Search for the cell housing the specified text and yield its (x, y) center coordinate. 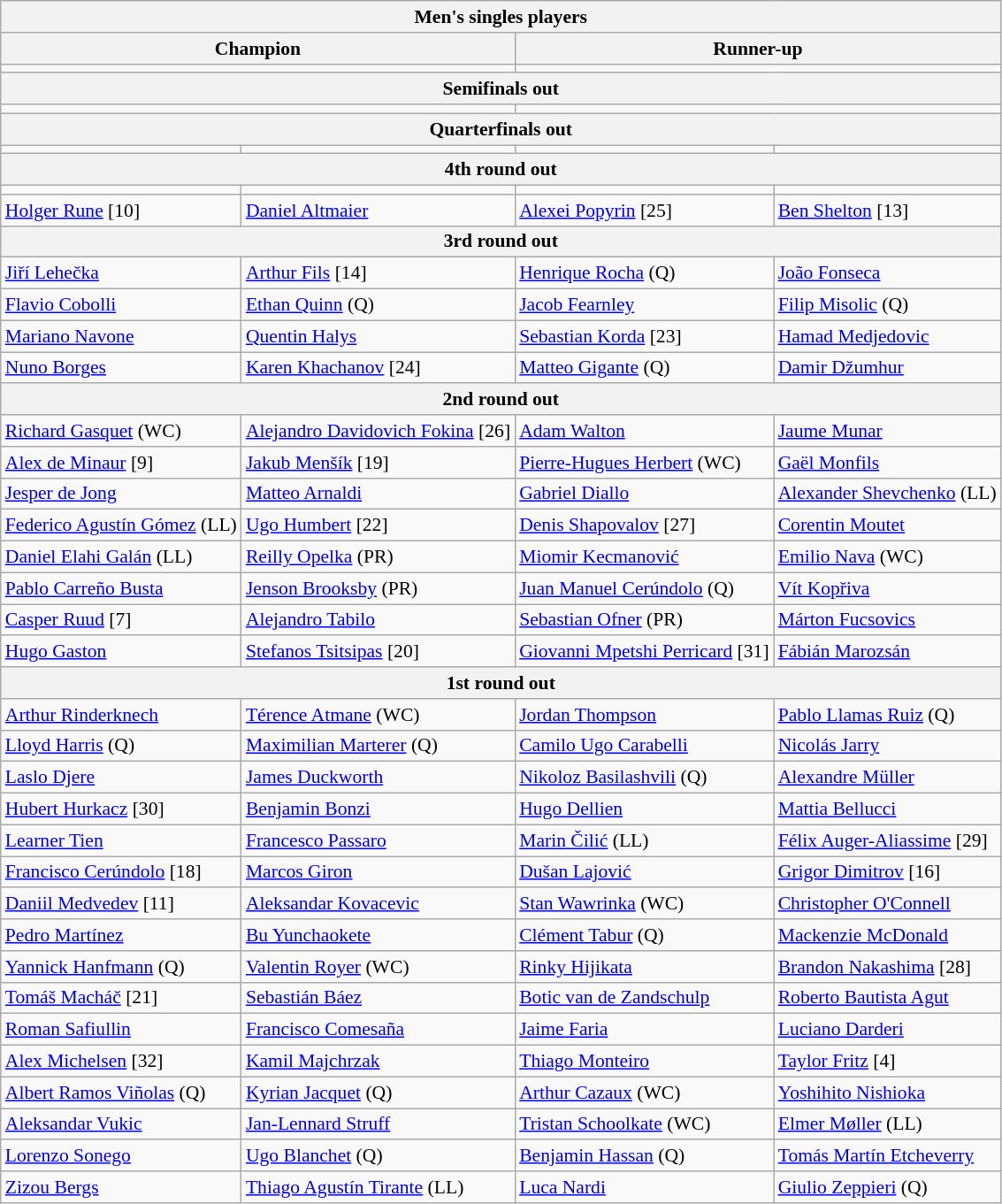
4th round out (501, 170)
Karen Khachanov [24] (379, 368)
Jakub Menšík [19] (379, 463)
Zizou Bergs (121, 1187)
João Fonseca (888, 273)
Arthur Fils [14] (379, 273)
Arthur Rinderknech (121, 715)
Arthur Cazaux (WC) (644, 1093)
Félix Auger-Aliassime [29] (888, 840)
Matteo Arnaldi (379, 494)
Marin Čilić (LL) (644, 840)
Tomás Martín Etcheverry (888, 1156)
Aleksandar Vukic (121, 1124)
Albert Ramos Viñolas (Q) (121, 1093)
Brandon Nakashima [28] (888, 967)
Casper Ruud [7] (121, 620)
Jiří Lehečka (121, 273)
Men's singles players (501, 17)
Runner-up (758, 49)
Emilio Nava (WC) (888, 557)
Hamad Medjedovic (888, 336)
Alexei Popyrin [25] (644, 211)
Vít Kopřiva (888, 588)
Pablo Llamas Ruiz (Q) (888, 715)
Elmer Møller (LL) (888, 1124)
Bu Yunchaokete (379, 935)
Jaime Faria (644, 1030)
Corentin Moutet (888, 525)
Christopher O'Connell (888, 904)
Champion (258, 49)
Ugo Humbert [22] (379, 525)
Alexandre Müller (888, 778)
Kamil Majchrzak (379, 1062)
Henrique Rocha (Q) (644, 273)
Térence Atmane (WC) (379, 715)
Botic van de Zandschulp (644, 998)
3rd round out (501, 242)
Taylor Fritz [4] (888, 1062)
Rinky Hijikata (644, 967)
Nikoloz Basilashvili (Q) (644, 778)
Alex Michelsen [32] (121, 1062)
Fábián Marozsán (888, 652)
Denis Shapovalov [27] (644, 525)
Grigor Dimitrov [16] (888, 872)
Pierre-Hugues Herbert (WC) (644, 463)
Sebastián Báez (379, 998)
Hubert Hurkacz [30] (121, 809)
Márton Fucsovics (888, 620)
Sebastian Ofner (PR) (644, 620)
Benjamin Bonzi (379, 809)
Miomir Kecmanović (644, 557)
Roman Safiullin (121, 1030)
Federico Agustín Gómez (LL) (121, 525)
Thiago Agustín Tirante (LL) (379, 1187)
Alejandro Davidovich Fokina [26] (379, 431)
Valentin Royer (WC) (379, 967)
Jenson Brooksby (PR) (379, 588)
Ethan Quinn (Q) (379, 305)
Jesper de Jong (121, 494)
Mariano Navone (121, 336)
Pedro Martínez (121, 935)
Reilly Opelka (PR) (379, 557)
Adam Walton (644, 431)
Daniel Elahi Galán (LL) (121, 557)
James Duckworth (379, 778)
Daniil Medvedev [11] (121, 904)
Kyrian Jacquet (Q) (379, 1093)
Filip Misolic (Q) (888, 305)
Hugo Dellien (644, 809)
Alejandro Tabilo (379, 620)
Learner Tien (121, 840)
Alexander Shevchenko (LL) (888, 494)
Marcos Giron (379, 872)
Jan-Lennard Struff (379, 1124)
Tristan Schoolkate (WC) (644, 1124)
Jordan Thompson (644, 715)
Jacob Fearnley (644, 305)
Yannick Hanfmann (Q) (121, 967)
Dušan Lajović (644, 872)
Thiago Monteiro (644, 1062)
Juan Manuel Cerúndolo (Q) (644, 588)
Francisco Cerúndolo [18] (121, 872)
Laslo Djere (121, 778)
Giovanni Mpetshi Perricard [31] (644, 652)
Daniel Altmaier (379, 211)
Nicolás Jarry (888, 746)
Pablo Carreño Busta (121, 588)
Tomáš Macháč [21] (121, 998)
Benjamin Hassan (Q) (644, 1156)
Mackenzie McDonald (888, 935)
Holger Rune [10] (121, 211)
Luciano Darderi (888, 1030)
2nd round out (501, 400)
Luca Nardi (644, 1187)
Camilo Ugo Carabelli (644, 746)
Matteo Gigante (Q) (644, 368)
Roberto Bautista Agut (888, 998)
Richard Gasquet (WC) (121, 431)
Sebastian Korda [23] (644, 336)
Francesco Passaro (379, 840)
Semifinals out (501, 89)
Yoshihito Nishioka (888, 1093)
Gabriel Diallo (644, 494)
Giulio Zeppieri (Q) (888, 1187)
Mattia Bellucci (888, 809)
Maximilian Marterer (Q) (379, 746)
1st round out (501, 683)
Flavio Cobolli (121, 305)
Nuno Borges (121, 368)
Stefanos Tsitsipas [20] (379, 652)
Quarterfinals out (501, 129)
Francisco Comesaña (379, 1030)
Hugo Gaston (121, 652)
Ben Shelton [13] (888, 211)
Aleksandar Kovacevic (379, 904)
Ugo Blanchet (Q) (379, 1156)
Alex de Minaur [9] (121, 463)
Stan Wawrinka (WC) (644, 904)
Damir Džumhur (888, 368)
Gaël Monfils (888, 463)
Jaume Munar (888, 431)
Lorenzo Sonego (121, 1156)
Lloyd Harris (Q) (121, 746)
Quentin Halys (379, 336)
Clément Tabur (Q) (644, 935)
